Capture the cell that displays the provided text and extract its (x, y) central coordinate. 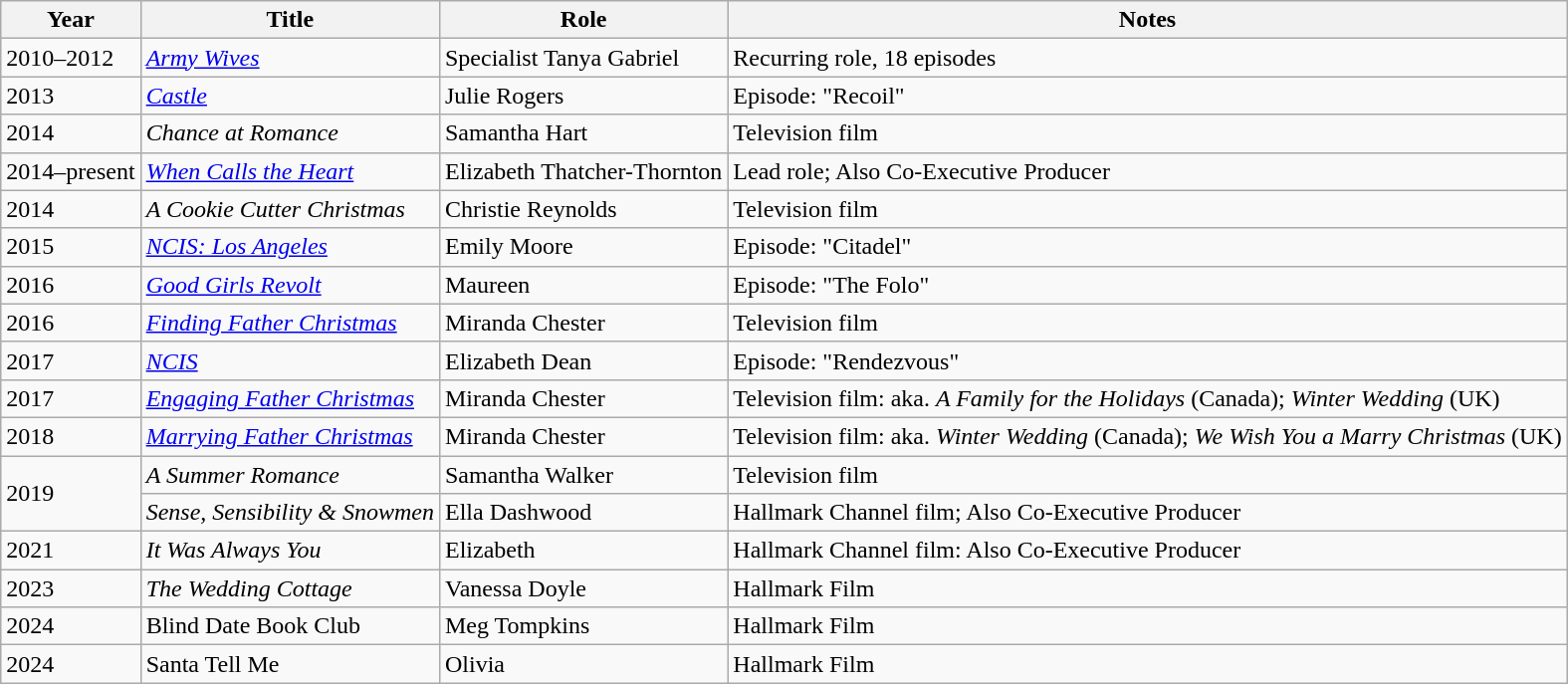
It Was Always You (290, 551)
When Calls the Heart (290, 171)
Episode: "Rendezvous" (1147, 360)
Specialist Tanya Gabriel (583, 58)
Maureen (583, 285)
2019 (71, 494)
2013 (71, 96)
Television film: aka. A Family for the Holidays (Canada); Winter Wedding (UK) (1147, 398)
Elizabeth Dean (583, 360)
Chance at Romance (290, 133)
Good Girls Revolt (290, 285)
Finding Father Christmas (290, 323)
Marrying Father Christmas (290, 436)
Television film: aka. Winter Wedding (Canada); We Wish You a Marry Christmas (UK) (1147, 436)
NCIS: Los Angeles (290, 247)
Episode: "The Folo" (1147, 285)
Episode: "Citadel" (1147, 247)
Blind Date Book Club (290, 626)
Lead role; Also Co-Executive Producer (1147, 171)
Elizabeth Thatcher-Thornton (583, 171)
Engaging Father Christmas (290, 398)
Julie Rogers (583, 96)
Recurring role, 18 episodes (1147, 58)
Vanessa Doyle (583, 588)
Sense, Sensibility & Snowmen (290, 513)
NCIS (290, 360)
Hallmark Channel film: Also Co-Executive Producer (1147, 551)
Notes (1147, 20)
Ella Dashwood (583, 513)
Christie Reynolds (583, 209)
Hallmark Channel film; Also Co-Executive Producer (1147, 513)
Year (71, 20)
2010–2012 (71, 58)
Meg Tompkins (583, 626)
Emily Moore (583, 247)
Samantha Hart (583, 133)
A Cookie Cutter Christmas (290, 209)
The Wedding Cottage (290, 588)
2023 (71, 588)
Role (583, 20)
Episode: "Recoil" (1147, 96)
2021 (71, 551)
Title (290, 20)
Samantha Walker (583, 475)
Castle (290, 96)
Olivia (583, 664)
A Summer Romance (290, 475)
2015 (71, 247)
Elizabeth (583, 551)
2014–present (71, 171)
Santa Tell Me (290, 664)
2018 (71, 436)
Army Wives (290, 58)
